Search for the cell housing the specified text and yield its (x, y) center coordinate. 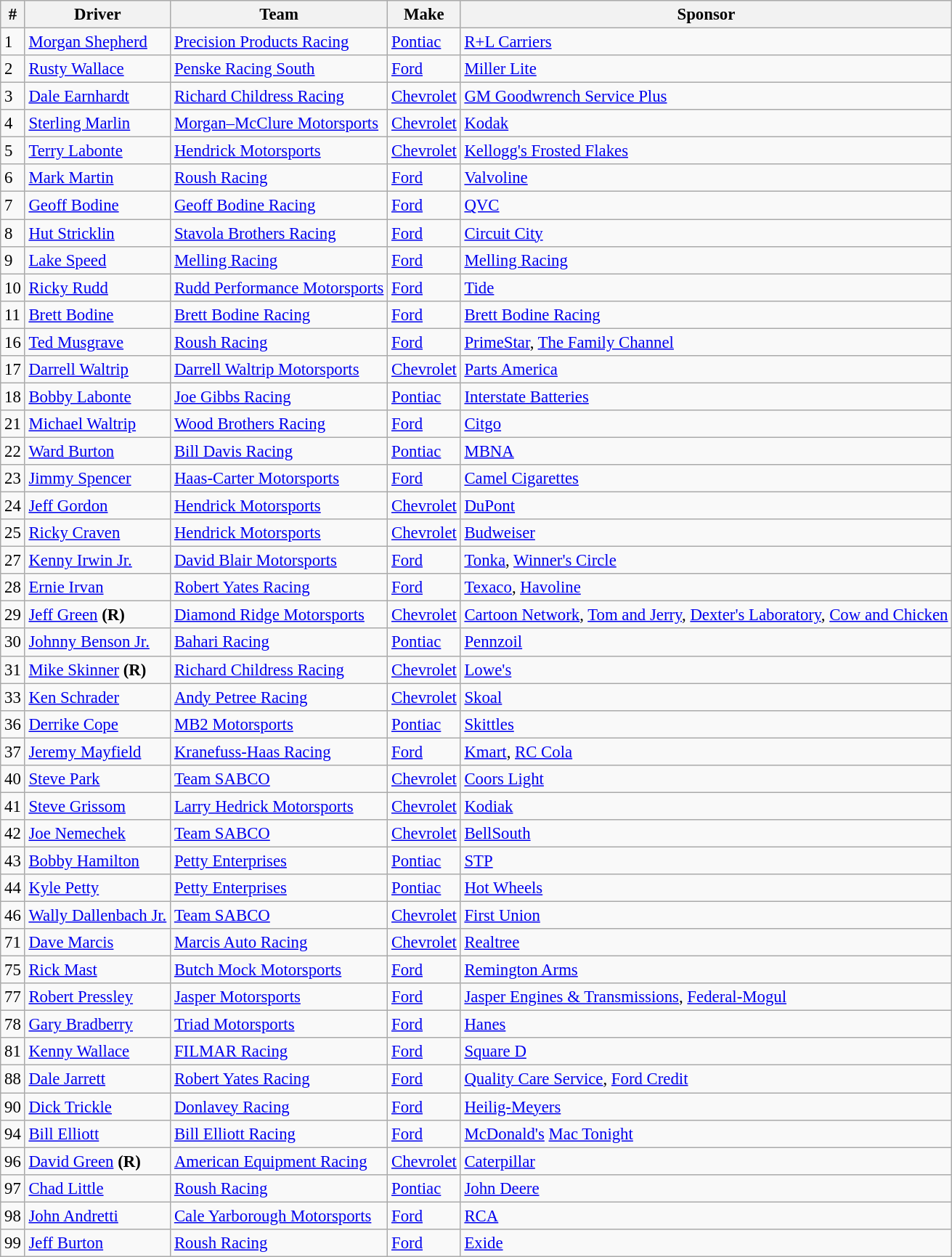
Joe Gibbs Racing (279, 396)
Mark Martin (97, 178)
Bobby Labonte (97, 396)
Rick Mast (97, 970)
Bill Elliott (97, 1134)
Ernie Irvan (97, 587)
Dave Marcis (97, 943)
44 (13, 888)
Kenny Wallace (97, 1052)
Darrell Waltrip Motorsports (279, 370)
American Equipment Racing (279, 1161)
17 (13, 370)
Hot Wheels (706, 888)
Cale Yarborough Motorsports (279, 1216)
36 (13, 724)
RCA (706, 1216)
Ken Schrader (97, 697)
GM Goodwrench Service Plus (706, 97)
21 (13, 424)
29 (13, 615)
98 (13, 1216)
78 (13, 1025)
Jeff Gordon (97, 506)
Skittles (706, 724)
Kellogg's Frosted Flakes (706, 151)
Exide (706, 1243)
Sponsor (706, 15)
88 (13, 1079)
Wood Brothers Racing (279, 424)
Ted Musgrave (97, 342)
Butch Mock Motorsports (279, 970)
16 (13, 342)
David Blair Motorsports (279, 561)
3 (13, 97)
Geoff Bodine Racing (279, 206)
Square D (706, 1052)
Rudd Performance Motorsports (279, 288)
Camel Cigarettes (706, 479)
71 (13, 943)
Triad Motorsports (279, 1025)
Jasper Motorsports (279, 997)
99 (13, 1243)
DuPont (706, 506)
Gary Bradberry (97, 1025)
Dick Trickle (97, 1107)
Remington Arms (706, 970)
MBNA (706, 451)
10 (13, 288)
Ricky Craven (97, 533)
Miller Lite (706, 69)
# (13, 15)
31 (13, 670)
Coors Light (706, 779)
81 (13, 1052)
Tide (706, 288)
Michael Waltrip (97, 424)
1 (13, 42)
43 (13, 861)
Dale Earnhardt (97, 97)
Chad Little (97, 1188)
Pennzoil (706, 643)
28 (13, 587)
Jeremy Mayfield (97, 752)
Texaco, Havoline (706, 587)
Steve Park (97, 779)
Valvoline (706, 178)
Budweiser (706, 533)
Bahari Racing (279, 643)
7 (13, 206)
Haas-Carter Motorsports (279, 479)
Bill Elliott Racing (279, 1134)
Kenny Irwin Jr. (97, 561)
Geoff Bodine (97, 206)
Cartoon Network, Tom and Jerry, Dexter's Laboratory, Cow and Chicken (706, 615)
First Union (706, 916)
BellSouth (706, 834)
41 (13, 806)
Stavola Brothers Racing (279, 233)
John Andretti (97, 1216)
11 (13, 314)
Kranefuss-Haas Racing (279, 752)
Parts America (706, 370)
22 (13, 451)
Lowe's (706, 670)
Mike Skinner (R) (97, 670)
David Green (R) (97, 1161)
Precision Products Racing (279, 42)
24 (13, 506)
46 (13, 916)
Steve Grissom (97, 806)
Andy Petree Racing (279, 697)
Marcis Auto Racing (279, 943)
25 (13, 533)
Jasper Engines & Transmissions, Federal-Mogul (706, 997)
Citgo (706, 424)
40 (13, 779)
30 (13, 643)
8 (13, 233)
QVC (706, 206)
97 (13, 1188)
Jeff Green (R) (97, 615)
Rusty Wallace (97, 69)
STP (706, 861)
FILMAR Racing (279, 1052)
Darrell Waltrip (97, 370)
2 (13, 69)
Joe Nemechek (97, 834)
Robert Pressley (97, 997)
6 (13, 178)
Skoal (706, 697)
Jeff Burton (97, 1243)
9 (13, 260)
MB2 Motorsports (279, 724)
Donlavey Racing (279, 1107)
Bill Davis Racing (279, 451)
18 (13, 396)
Johnny Benson Jr. (97, 643)
Dale Jarrett (97, 1079)
Lake Speed (97, 260)
4 (13, 123)
77 (13, 997)
Hut Stricklin (97, 233)
Sterling Marlin (97, 123)
94 (13, 1134)
Bobby Hamilton (97, 861)
Kodak (706, 123)
Derrike Cope (97, 724)
42 (13, 834)
5 (13, 151)
R+L Carriers (706, 42)
Caterpillar (706, 1161)
Brett Bodine (97, 314)
Morgan–McClure Motorsports (279, 123)
Tonka, Winner's Circle (706, 561)
Circuit City (706, 233)
23 (13, 479)
96 (13, 1161)
Heilig-Meyers (706, 1107)
John Deere (706, 1188)
75 (13, 970)
90 (13, 1107)
Ricky Rudd (97, 288)
37 (13, 752)
Wally Dallenbach Jr. (97, 916)
Penske Racing South (279, 69)
Hanes (706, 1025)
Quality Care Service, Ford Credit (706, 1079)
Jimmy Spencer (97, 479)
Make (424, 15)
Diamond Ridge Motorsports (279, 615)
Driver (97, 15)
McDonald's Mac Tonight (706, 1134)
Realtree (706, 943)
Interstate Batteries (706, 396)
Terry Labonte (97, 151)
Kyle Petty (97, 888)
33 (13, 697)
Team (279, 15)
Ward Burton (97, 451)
Larry Hedrick Motorsports (279, 806)
Morgan Shepherd (97, 42)
Kmart, RC Cola (706, 752)
27 (13, 561)
PrimeStar, The Family Channel (706, 342)
Kodiak (706, 806)
